Scan for the cell matching the given text and deliver its [x, y] coordinate at center. 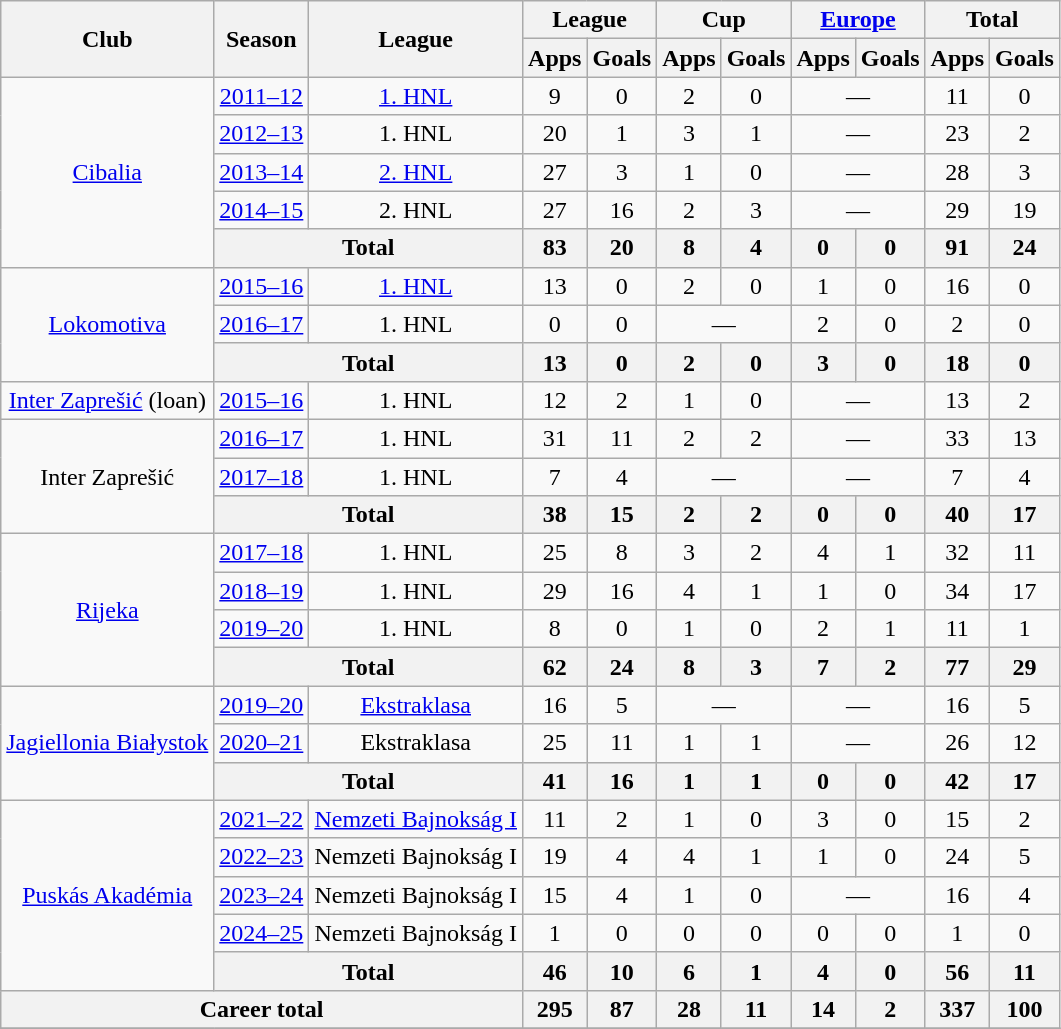
34 [957, 591]
23 [957, 134]
56 [957, 971]
2012–13 [262, 134]
38 [555, 515]
295 [555, 1009]
18 [957, 362]
32 [957, 553]
Cibalia [108, 172]
10 [622, 971]
14 [823, 1009]
2014–15 [262, 210]
62 [555, 667]
Inter Zaprešić [108, 476]
337 [957, 1009]
2018–19 [262, 591]
26 [957, 743]
87 [622, 1009]
42 [957, 781]
2020–21 [262, 743]
41 [555, 781]
83 [555, 248]
91 [957, 248]
2023–24 [262, 895]
Inter Zaprešić (loan) [108, 400]
Season [262, 39]
Rijeka [108, 610]
Career total [262, 1009]
Lokomotiva [108, 324]
Puskás Akadémia [108, 895]
2024–25 [262, 933]
Jagiellonia Białystok [108, 743]
2011–12 [262, 96]
Cup [724, 20]
6 [689, 971]
2022–23 [262, 857]
40 [957, 515]
33 [957, 438]
2013–14 [262, 172]
2021–22 [262, 819]
31 [555, 438]
9 [555, 96]
46 [555, 971]
100 [1025, 1009]
Club [108, 39]
77 [957, 667]
Europe [858, 20]
